Identify which cell holds the provided text, then report its (X, Y) central coordinate. 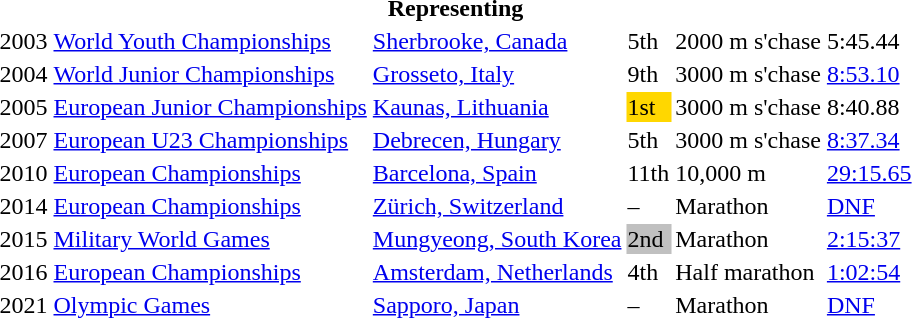
Sherbrooke, Canada (497, 41)
European Junior Championships (210, 107)
World Junior Championships (210, 74)
Zürich, Switzerland (497, 206)
– (648, 206)
1st (648, 107)
Kaunas, Lithuania (497, 107)
European U23 Championships (210, 140)
Half marathon (748, 272)
Grosseto, Italy (497, 74)
Military World Games (210, 239)
2000 m s'chase (748, 41)
9th (648, 74)
Debrecen, Hungary (497, 140)
Barcelona, Spain (497, 173)
Mungyeong, South Korea (497, 239)
11th (648, 173)
Amsterdam, Netherlands (497, 272)
10,000 m (748, 173)
World Youth Championships (210, 41)
4th (648, 272)
2nd (648, 239)
